Output the (x, y) coordinate of the center of the cell containing the given text.  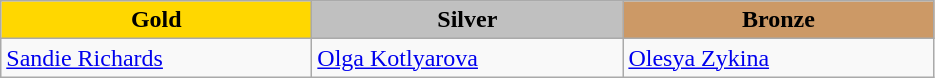
Gold (156, 20)
Bronze (778, 20)
Olesya Zykina (778, 58)
Olga Kotlyarova (468, 58)
Sandie Richards (156, 58)
Silver (468, 20)
